From the cell containing the given text, extract its center point as [X, Y] coordinate. 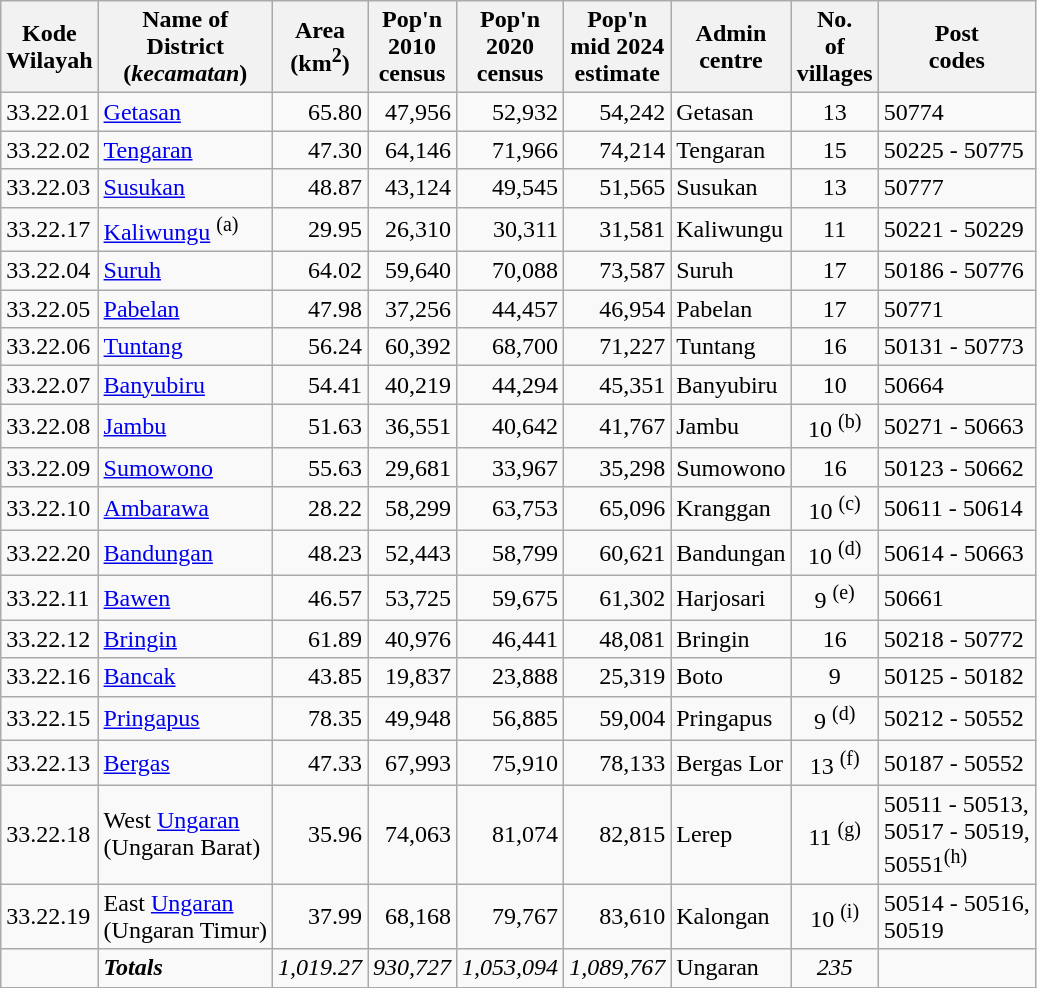
Lerep [731, 834]
50212 - 50552 [956, 718]
40,219 [412, 385]
33.22.07 [50, 385]
59,675 [510, 598]
51.63 [320, 426]
82,815 [618, 834]
Harjosari [731, 598]
31,581 [618, 230]
65.80 [320, 112]
Admincentre [731, 47]
58,799 [510, 554]
54,242 [618, 112]
68,700 [510, 347]
33.22.16 [50, 677]
Bergas Lor [731, 764]
60,621 [618, 554]
50218 - 50772 [956, 639]
Pop'nmid 2024 estimate [618, 47]
48.23 [320, 554]
26,310 [412, 230]
50123 - 50662 [956, 467]
11 (g) [834, 834]
33.22.11 [50, 598]
52,932 [510, 112]
10 (b) [834, 426]
75,910 [510, 764]
51,565 [618, 188]
33.22.01 [50, 112]
10 (c) [834, 508]
50221 - 50229 [956, 230]
Ungaran [731, 968]
930,727 [412, 968]
40,642 [510, 426]
50661 [956, 598]
70,088 [510, 271]
60,392 [412, 347]
10 (d) [834, 554]
46,441 [510, 639]
56,885 [510, 718]
74,063 [412, 834]
67,993 [412, 764]
23,888 [510, 677]
50664 [956, 385]
71,227 [618, 347]
47.33 [320, 764]
Kranggan [731, 508]
48,081 [618, 639]
33.22.20 [50, 554]
33.22.02 [50, 150]
50774 [956, 112]
40,976 [412, 639]
9 (d) [834, 718]
Ambarawa [185, 508]
79,767 [510, 916]
44,457 [510, 309]
15 [834, 150]
59,004 [618, 718]
52,443 [412, 554]
33,967 [510, 467]
10 (i) [834, 916]
33.22.10 [50, 508]
9 (e) [834, 598]
Totals [185, 968]
1,019.27 [320, 968]
61,302 [618, 598]
29,681 [412, 467]
37.99 [320, 916]
50271 - 50663 [956, 426]
35.96 [320, 834]
East Ungaran (Ungaran Timur) [185, 916]
33.22.06 [50, 347]
29.95 [320, 230]
33.22.05 [50, 309]
65,096 [618, 508]
1,053,094 [510, 968]
West Ungaran (Ungaran Barat) [185, 834]
46,954 [618, 309]
49,948 [412, 718]
33.22.12 [50, 639]
235 [834, 968]
25,319 [618, 677]
19,837 [412, 677]
68,168 [412, 916]
53,725 [412, 598]
36,551 [412, 426]
1,089,767 [618, 968]
50131 - 50773 [956, 347]
41,767 [618, 426]
48.87 [320, 188]
Kode Wilayah [50, 47]
50514 - 50516,50519 [956, 916]
43,124 [412, 188]
50187 - 50552 [956, 764]
10 [834, 385]
50777 [956, 188]
50511 - 50513,50517 - 50519, 50551(h) [956, 834]
28.22 [320, 508]
Area (km2) [320, 47]
50614 - 50663 [956, 554]
50611 - 50614 [956, 508]
47.30 [320, 150]
Bancak [185, 677]
47.98 [320, 309]
47,956 [412, 112]
33.22.09 [50, 467]
54.41 [320, 385]
46.57 [320, 598]
50186 - 50776 [956, 271]
Pop'n2020census [510, 47]
33.22.13 [50, 764]
43.85 [320, 677]
50225 - 50775 [956, 150]
83,610 [618, 916]
73,587 [618, 271]
56.24 [320, 347]
No.ofvillages [834, 47]
Boto [731, 677]
78,133 [618, 764]
78.35 [320, 718]
50771 [956, 309]
50125 - 50182 [956, 677]
9 [834, 677]
Kaliwungu [731, 230]
55.63 [320, 467]
45,351 [618, 385]
Pop'n2010census [412, 47]
33.22.18 [50, 834]
13 (f) [834, 764]
58,299 [412, 508]
59,640 [412, 271]
64,146 [412, 150]
30,311 [510, 230]
33.22.04 [50, 271]
74,214 [618, 150]
61.89 [320, 639]
33.22.15 [50, 718]
37,256 [412, 309]
Kalongan [731, 916]
Kaliwungu (a) [185, 230]
64.02 [320, 271]
Bawen [185, 598]
49,545 [510, 188]
Postcodes [956, 47]
11 [834, 230]
33.22.08 [50, 426]
71,966 [510, 150]
63,753 [510, 508]
35,298 [618, 467]
33.22.19 [50, 916]
33.22.17 [50, 230]
Name ofDistrict(kecamatan) [185, 47]
33.22.03 [50, 188]
81,074 [510, 834]
Bergas [185, 764]
44,294 [510, 385]
